Locate the cell with the specified text and output its [X, Y] center coordinate. 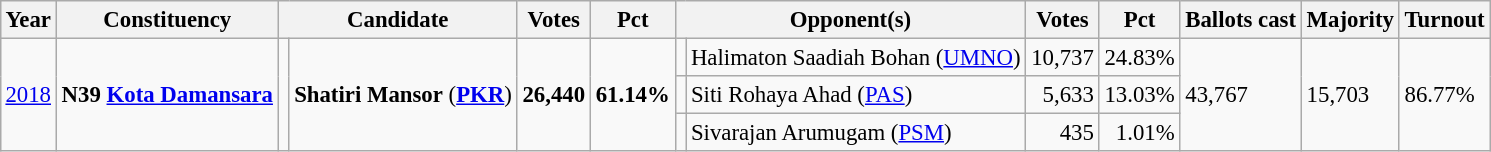
N39 Kota Damansara [167, 94]
2018 [28, 94]
Halimaton Saadiah Bohan (UMNO) [856, 57]
Majority [1350, 20]
24.83% [1140, 57]
Shatiri Mansor (PKR) [403, 94]
435 [1062, 133]
Ballots cast [1240, 20]
13.03% [1140, 95]
Candidate [398, 20]
Year [28, 20]
43,767 [1240, 94]
Constituency [167, 20]
86.77% [1444, 94]
1.01% [1140, 133]
Siti Rohaya Ahad (PAS) [856, 95]
15,703 [1350, 94]
Opponent(s) [850, 20]
Sivarajan Arumugam (PSM) [856, 133]
26,440 [554, 94]
61.14% [632, 94]
5,633 [1062, 95]
10,737 [1062, 57]
Turnout [1444, 20]
